Provide the (X, Y) coordinate of the cell's center where the given text is located.  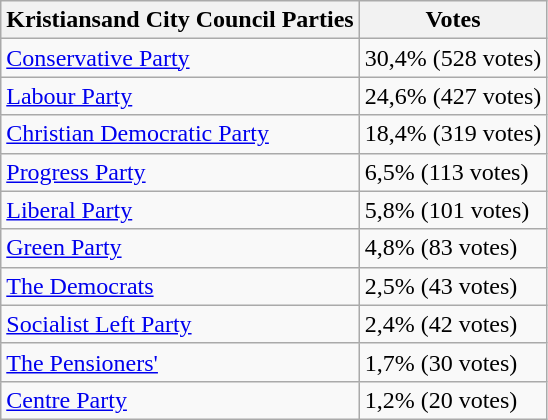
Socialist Left Party (180, 324)
Centre Party (180, 400)
18,4% (319 votes) (453, 134)
2,4% (42 votes) (453, 324)
6,5% (113 votes) (453, 172)
5,8% (101 votes) (453, 210)
Votes (453, 20)
1,7% (30 votes) (453, 362)
Progress Party (180, 172)
The Democrats (180, 286)
Conservative Party (180, 58)
2,5% (43 votes) (453, 286)
Green Party (180, 248)
Labour Party (180, 96)
24,6% (427 votes) (453, 96)
Liberal Party (180, 210)
Christian Democratic Party (180, 134)
1,2% (20 votes) (453, 400)
The Pensioners' (180, 362)
30,4% (528 votes) (453, 58)
4,8% (83 votes) (453, 248)
Kristiansand City Council Parties (180, 20)
